Pinpoint the cell where the given text exists, returning its (x, y) midpoint coordinate. 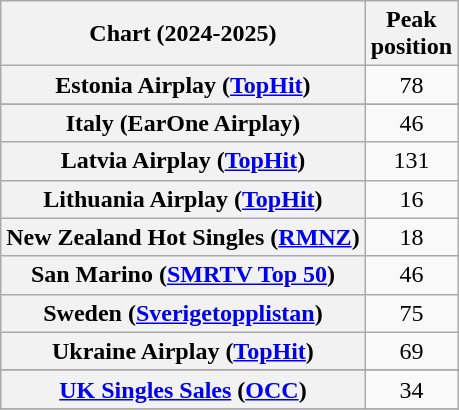
New Zealand Hot Singles (RMNZ) (183, 237)
Sweden (Sverigetopplistan) (183, 313)
131 (411, 161)
Ukraine Airplay (TopHit) (183, 351)
Chart (2024-2025) (183, 34)
Latvia Airplay (TopHit) (183, 161)
Lithuania Airplay (TopHit) (183, 199)
18 (411, 237)
75 (411, 313)
UK Singles Sales (OCC) (183, 389)
69 (411, 351)
78 (411, 85)
Estonia Airplay (TopHit) (183, 85)
Peakposition (411, 34)
San Marino (SMRTV Top 50) (183, 275)
Italy (EarOne Airplay) (183, 123)
34 (411, 389)
16 (411, 199)
